Pinpoint the cell where the given text exists, returning its (x, y) midpoint coordinate. 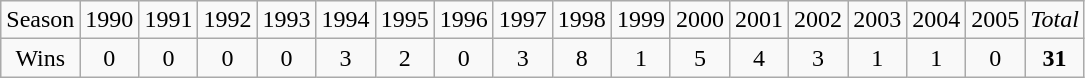
8 (582, 58)
1990 (110, 20)
1999 (640, 20)
1998 (582, 20)
4 (758, 58)
1996 (464, 20)
2000 (700, 20)
5 (700, 58)
Wins (40, 58)
2004 (936, 20)
Season (40, 20)
2005 (996, 20)
1992 (228, 20)
1995 (404, 20)
2003 (878, 20)
2002 (818, 20)
1993 (286, 20)
1994 (346, 20)
Total (1055, 20)
1991 (168, 20)
31 (1055, 58)
2001 (758, 20)
2 (404, 58)
1997 (522, 20)
